Return [X, Y] of the center of cell containing provided text 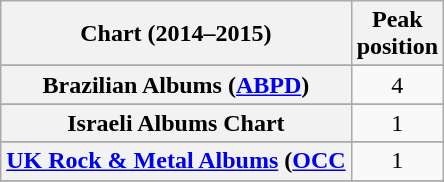
Brazilian Albums (ABPD) [176, 85]
Israeli Albums Chart [176, 123]
UK Rock & Metal Albums (OCC [176, 161]
Peakposition [397, 34]
Chart (2014–2015) [176, 34]
4 [397, 85]
